Return (X, Y) of the center of cell containing provided text 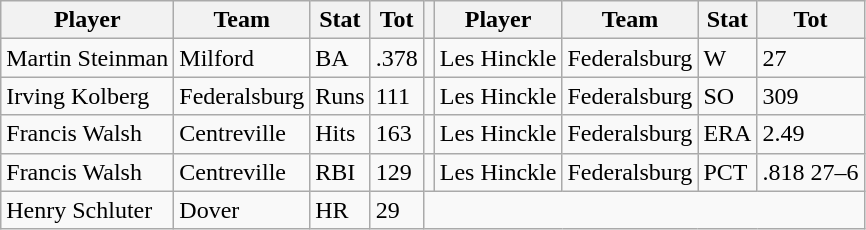
SO (728, 96)
163 (396, 134)
29 (396, 210)
Hits (340, 134)
129 (396, 172)
Runs (340, 96)
Henry Schluter (88, 210)
.378 (396, 58)
.818 27–6 (810, 172)
Milford (242, 58)
2.49 (810, 134)
Dover (242, 210)
309 (810, 96)
27 (810, 58)
Irving Kolberg (88, 96)
Martin Steinman (88, 58)
PCT (728, 172)
W (728, 58)
111 (396, 96)
BA (340, 58)
ERA (728, 134)
HR (340, 210)
RBI (340, 172)
